Return [X, Y] of the center of cell containing provided text 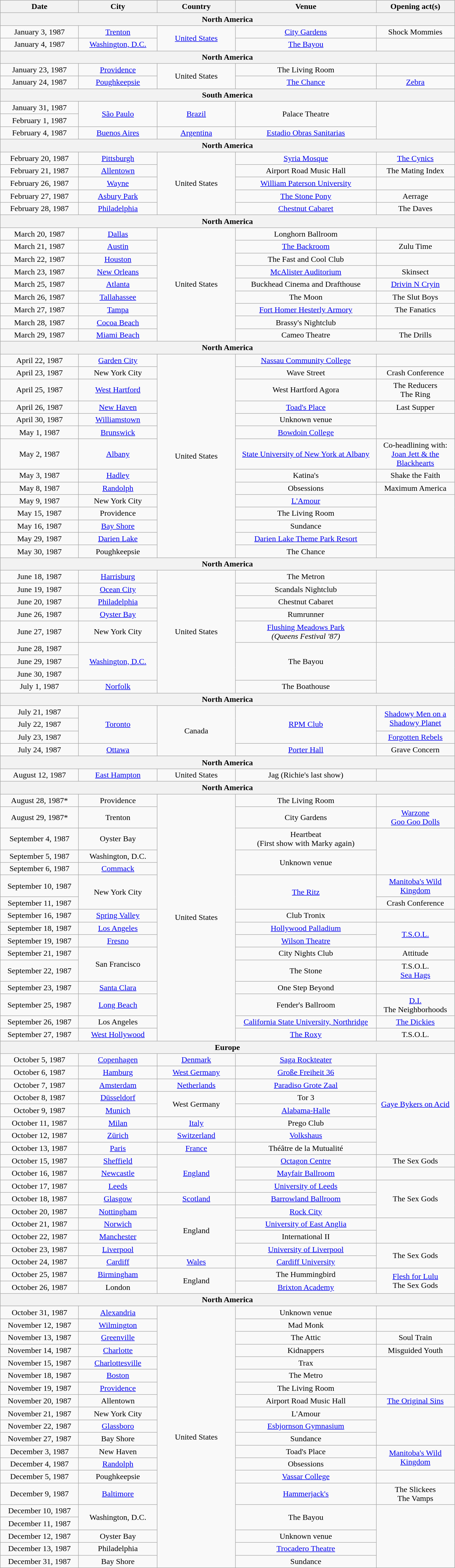
Flushing Meadows Park(Queens Festival '87) [306, 632]
The Slut Boys [415, 297]
Gaye Bykers on Acid [415, 1104]
Barrowland Ballroom [306, 1199]
February 20, 1987 [40, 158]
Heartbeat(First show with Marky again) [306, 839]
January 3, 1987 [40, 32]
Spring Valley [118, 916]
Cocoa Beach [118, 322]
Longhorn Ballroom [306, 234]
March 21, 1987 [40, 247]
February 1, 1987 [40, 120]
Europe [227, 1047]
Tampa [118, 310]
Alabama-Halle [306, 1110]
February 28, 1987 [40, 209]
January 23, 1987 [40, 70]
June 20, 1987 [40, 602]
May 1, 1987 [40, 432]
September 23, 1987 [40, 988]
Long Beach [118, 1005]
Volkshaus [306, 1136]
Denmark [196, 1060]
Jag (Richie's last show) [306, 775]
Greenville [118, 1338]
Last Supper [415, 407]
June 18, 1987 [40, 576]
Trocadero Theatre [306, 1549]
The Cynics [415, 158]
March 23, 1987 [40, 272]
Shake the Faith [415, 476]
Ocean City [118, 589]
August 12, 1987 [40, 775]
International II [306, 1236]
The Roxy [306, 1034]
July 1, 1987 [40, 687]
February 4, 1987 [40, 133]
March 27, 1987 [40, 310]
The Boathouse [306, 687]
Argentina [196, 133]
March 28, 1987 [40, 322]
June 26, 1987 [40, 615]
Katina's [306, 476]
October 25, 1987 [40, 1275]
Tor 3 [306, 1098]
Octagon Centre [306, 1161]
Italy [196, 1123]
Théâtre de la Mutualité [306, 1148]
October 9, 1987 [40, 1110]
University of East Anglia [306, 1224]
Scandals Nightclub [306, 589]
The Daves [415, 209]
Cameo Theatre [306, 335]
May 16, 1987 [40, 526]
Porter Hall [306, 750]
March 25, 1987 [40, 284]
January 24, 1987 [40, 82]
The Ritz [306, 892]
Wayne [118, 184]
Hammerjack's [306, 1494]
Opening act(s) [415, 7]
October 26, 1987 [40, 1287]
Santa Clara [118, 988]
October 7, 1987 [40, 1085]
Flesh for LuluThe Sex Gods [415, 1281]
February 21, 1987 [40, 171]
May 8, 1987 [40, 488]
The SlickeesThe Vamps [415, 1494]
East Hampton [118, 775]
October 12, 1987 [40, 1136]
Düsseldorf [118, 1098]
T.S.O.L.Sea Hags [415, 970]
December 10, 1987 [40, 1511]
Cardiff [118, 1262]
Wilmington [118, 1325]
State University of New York at Albany [306, 454]
October 13, 1987 [40, 1148]
Club Tronix [306, 916]
May 30, 1987 [40, 551]
University of Leeds [306, 1186]
Fort Homer Hesterly Armory [306, 310]
Bowdoin College [306, 432]
William Paterson University [306, 184]
Harrisburg [118, 576]
Co-headlining with:Joan Jett & the Blackhearts [415, 454]
September 18, 1987 [40, 928]
University of Liverpool [306, 1249]
Darien Lake Theme Park Resort [306, 539]
November 18, 1987 [40, 1376]
Estadio Obras Sanitarias [306, 133]
Charlottesville [118, 1363]
Switzerland [196, 1136]
May 29, 1987 [40, 539]
November 19, 1987 [40, 1388]
The Hummingbird [306, 1275]
December 12, 1987 [40, 1536]
November 13, 1987 [40, 1338]
September 21, 1987 [40, 953]
Paris [118, 1148]
Alexandria [118, 1312]
September 10, 1987 [40, 886]
Ottawa [118, 750]
November 15, 1987 [40, 1363]
October 16, 1987 [40, 1173]
California State University, Northridge [306, 1022]
Nassau Community College [306, 360]
Pittsburgh [118, 158]
Cardiff University [306, 1262]
City Nights Club [306, 953]
Austin [118, 247]
The ReducersThe Ring [415, 390]
October 21, 1987 [40, 1224]
Hollywood Palladium [306, 928]
May 9, 1987 [40, 501]
São Paulo [118, 114]
Asbury Park [118, 196]
Zebra [415, 82]
The Fast and Cool Club [306, 259]
Scotland [196, 1199]
Buckhead Cinema and Drafthouse [306, 284]
September 16, 1987 [40, 916]
Mad Monk [306, 1325]
Misguided Youth [415, 1350]
February 27, 1987 [40, 196]
The Fanatics [415, 310]
Liverpool [118, 1249]
June 19, 1987 [40, 589]
Garden City [118, 360]
Trax [306, 1363]
October 22, 1987 [40, 1236]
Drivin N Cryin [415, 284]
Copenhagen [118, 1060]
Hamburg [118, 1073]
October 20, 1987 [40, 1211]
New Orleans [118, 272]
The Moon [306, 297]
Amsterdam [118, 1085]
October 11, 1987 [40, 1123]
D.I.The Neighborhoods [415, 1005]
Shadowy Men on a Shadowy Planet [415, 718]
Palace Theatre [306, 114]
December 9, 1987 [40, 1494]
Esbjornson Gymnasium [306, 1426]
Miami Beach [118, 335]
October 8, 1987 [40, 1098]
Venue [306, 7]
June 28, 1987 [40, 649]
Soul Train [415, 1338]
Norwich [118, 1224]
August 28, 1987* [40, 800]
The Stone [306, 970]
Mayfair Ballroom [306, 1173]
West Hartford [118, 390]
Boston [118, 1376]
Atlanta [118, 284]
Glassboro [118, 1426]
Zürich [118, 1136]
Manchester [118, 1236]
Brassy's Nightclub [306, 322]
Newcastle [118, 1173]
San Francisco [118, 964]
December 3, 1987 [40, 1451]
Attitude [415, 953]
June 27, 1987 [40, 632]
Nottingham [118, 1211]
November 27, 1987 [40, 1439]
November 21, 1987 [40, 1413]
October 31, 1987 [40, 1312]
March 29, 1987 [40, 335]
November 22, 1987 [40, 1426]
Country [196, 7]
RPM Club [306, 724]
Charlotte [118, 1350]
December 11, 1987 [40, 1524]
December 13, 1987 [40, 1549]
October 5, 1987 [40, 1060]
November 14, 1987 [40, 1350]
Shock Mommies [415, 32]
Paradiso Grote Zaal [306, 1085]
West Hollywood [118, 1034]
South America [227, 95]
Große Freiheit 36 [306, 1073]
May 2, 1987 [40, 454]
Skinsect [415, 272]
Hadley [118, 476]
January 4, 1987 [40, 44]
London [118, 1287]
September 5, 1987 [40, 856]
Prego Club [306, 1123]
Netherlands [196, 1085]
Toronto [118, 724]
April 23, 1987 [40, 373]
WarzoneGoo Goo Dolls [415, 818]
Forgotten Rebels [415, 737]
The Stone Pony [306, 196]
Kidnappers [306, 1350]
September 6, 1987 [40, 869]
Date [40, 7]
Aerrage [415, 196]
July 23, 1987 [40, 737]
Albany [118, 454]
Fender's Ballroom [306, 1005]
July 24, 1987 [40, 750]
The Attic [306, 1338]
The Metro [306, 1376]
The Dickies [415, 1022]
McAlister Auditorium [306, 272]
January 31, 1987 [40, 108]
April 25, 1987 [40, 390]
October 24, 1987 [40, 1262]
The Metron [306, 576]
Wales [196, 1262]
Norfolk [118, 687]
June 29, 1987 [40, 661]
Buenos Aires [118, 133]
February 26, 1987 [40, 184]
Rock City [306, 1211]
March 26, 1987 [40, 297]
October 18, 1987 [40, 1199]
December 5, 1987 [40, 1477]
One Step Beyond [306, 988]
May 15, 1987 [40, 513]
October 15, 1987 [40, 1161]
November 20, 1987 [40, 1401]
France [196, 1148]
Commack [118, 869]
Grave Concern [415, 750]
Sheffield [118, 1161]
October 23, 1987 [40, 1249]
May 3, 1987 [40, 476]
September 19, 1987 [40, 941]
September 22, 1987 [40, 970]
Rumrunner [306, 615]
Tallahassee [118, 297]
March 20, 1987 [40, 234]
August 29, 1987* [40, 818]
Baltimore [118, 1494]
Zulu Time [415, 247]
October 6, 1987 [40, 1073]
Saga Rockteater [306, 1060]
September 26, 1987 [40, 1022]
Milan [118, 1123]
April 22, 1987 [40, 360]
Leeds [118, 1186]
September 27, 1987 [40, 1034]
Fresno [118, 941]
West Hartford Agora [306, 390]
July 22, 1987 [40, 724]
Dallas [118, 234]
The Backroom [306, 247]
Wilson Theatre [306, 941]
March 22, 1987 [40, 259]
Maximum America [415, 488]
November 12, 1987 [40, 1325]
October 17, 1987 [40, 1186]
September 4, 1987 [40, 839]
The Drills [415, 335]
December 31, 1987 [40, 1561]
April 30, 1987 [40, 420]
September 11, 1987 [40, 903]
Brunswick [118, 432]
Wave Street [306, 373]
The Mating Index [415, 171]
The Original Sins [415, 1401]
Munich [118, 1110]
June 30, 1987 [40, 674]
Brazil [196, 114]
December 4, 1987 [40, 1464]
Vassar College [306, 1477]
Canada [196, 731]
Houston [118, 259]
July 21, 1987 [40, 712]
City [118, 7]
Glasgow [118, 1199]
Darien Lake [118, 539]
Brixton Academy [306, 1287]
Williamstown [118, 420]
September 25, 1987 [40, 1005]
April 26, 1987 [40, 407]
Birmingham [118, 1275]
Syria Mosque [306, 158]
